Search for the cell housing the specified text and yield its [x, y] center coordinate. 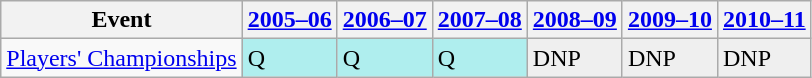
Event [122, 20]
2007–08 [480, 20]
2008–09 [574, 20]
2005–06 [290, 20]
2006–07 [384, 20]
Players' Championships [122, 58]
2010–11 [764, 20]
2009–10 [670, 20]
